Determine the [X, Y] coordinate at the center of the cell enclosing the given text.  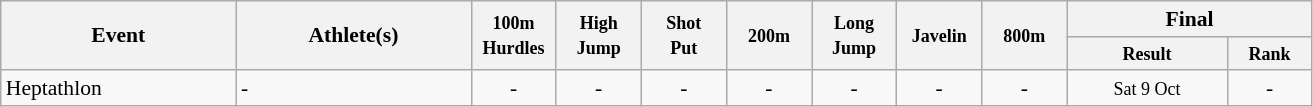
200m [768, 36]
Final [1190, 19]
800m [1024, 36]
Javelin [940, 36]
Sat 9 Oct [1147, 88]
100mHurdles [514, 36]
Athlete(s) [354, 36]
Heptathlon [118, 88]
Rank [1270, 54]
Event [118, 36]
LongJump [854, 36]
Result [1147, 54]
ShotPut [684, 36]
HighJump [598, 36]
